Output the (x, y) coordinate of the center of the cell containing the given text.  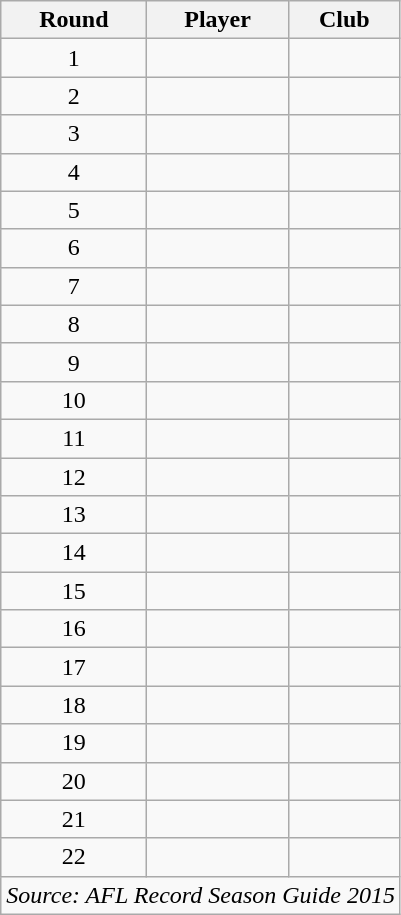
14 (74, 553)
17 (74, 667)
18 (74, 705)
Club (344, 20)
2 (74, 96)
4 (74, 172)
8 (74, 324)
13 (74, 515)
7 (74, 286)
3 (74, 134)
19 (74, 743)
21 (74, 819)
15 (74, 591)
10 (74, 400)
Player (218, 20)
16 (74, 629)
12 (74, 477)
6 (74, 248)
9 (74, 362)
22 (74, 857)
20 (74, 781)
Source: AFL Record Season Guide 2015 (201, 895)
1 (74, 58)
5 (74, 210)
Round (74, 20)
11 (74, 438)
